Provide the [X, Y] coordinate of the cell's center where the given text is located.  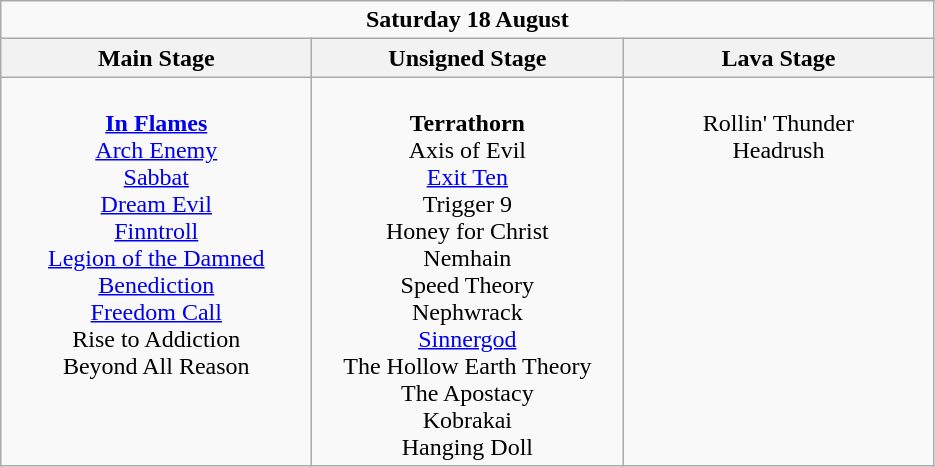
Lava Stage [778, 58]
Saturday 18 August [468, 20]
Main Stage [156, 58]
Rollin' Thunder Headrush [778, 272]
Unsigned Stage [468, 58]
In Flames Arch Enemy Sabbat Dream Evil Finntroll Legion of the Damned Benediction Freedom Call Rise to Addiction Beyond All Reason [156, 272]
